Detect which cell encompasses the target text, then output its (X, Y) center coordinate. 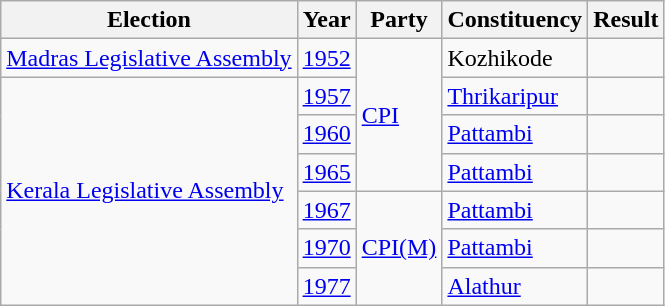
Result (626, 20)
Alathur (515, 286)
1965 (326, 172)
Constituency (515, 20)
1957 (326, 96)
1977 (326, 286)
Year (326, 20)
Kozhikode (515, 58)
Party (399, 20)
Election (149, 20)
Thrikaripur (515, 96)
1960 (326, 134)
Madras Legislative Assembly (149, 58)
1970 (326, 248)
Kerala Legislative Assembly (149, 191)
1967 (326, 210)
CPI(M) (399, 248)
1952 (326, 58)
CPI (399, 115)
